Search for the cell housing the specified text and yield its (x, y) center coordinate. 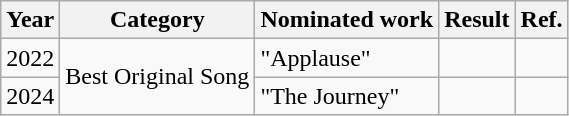
Best Original Song (158, 77)
Result (477, 20)
Year (30, 20)
Ref. (542, 20)
2022 (30, 58)
Nominated work (347, 20)
2024 (30, 96)
Category (158, 20)
"The Journey" (347, 96)
"Applause" (347, 58)
